Identify which cell holds the provided text, then report its [x, y] central coordinate. 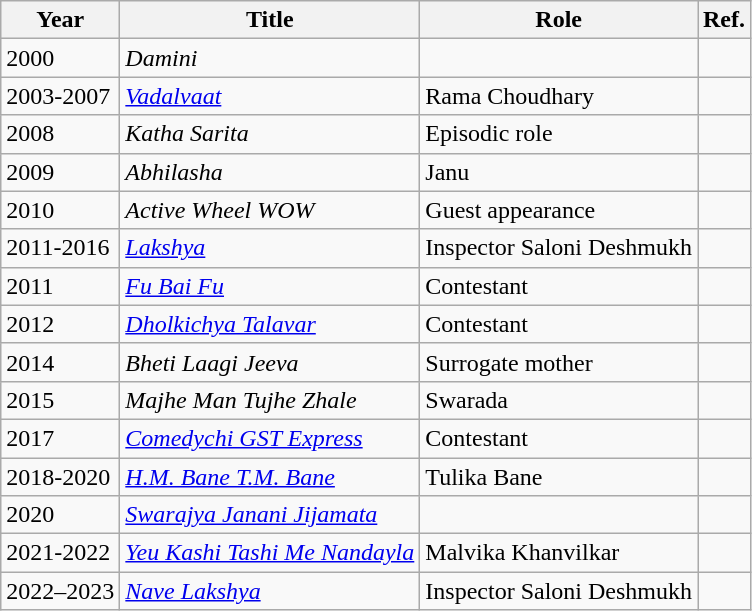
Ref. [724, 20]
2008 [60, 134]
2012 [60, 324]
Swarada [559, 400]
2017 [60, 438]
2010 [60, 210]
Bheti Laagi Jeeva [270, 362]
2011-2016 [60, 248]
Guest appearance [559, 210]
2020 [60, 515]
Comedychi GST Express [270, 438]
Vadalvaat [270, 96]
Yeu Kashi Tashi Me Nandayla [270, 553]
Malvika Khanvilkar [559, 553]
Active Wheel WOW [270, 210]
Dholkichya Talavar [270, 324]
Role [559, 20]
Janu [559, 172]
2018-2020 [60, 477]
2000 [60, 58]
Title [270, 20]
Tulika Bane [559, 477]
Katha Sarita [270, 134]
Nave Lakshya [270, 591]
2014 [60, 362]
2011 [60, 286]
Majhe Man Tujhe Zhale [270, 400]
2003-2007 [60, 96]
2015 [60, 400]
Episodic role [559, 134]
Swarajya Janani Jijamata [270, 515]
Lakshya [270, 248]
Abhilasha [270, 172]
Fu Bai Fu [270, 286]
2009 [60, 172]
Rama Choudhary [559, 96]
2022–2023 [60, 591]
Damini [270, 58]
Surrogate mother [559, 362]
H.M. Bane T.M. Bane [270, 477]
2021-2022 [60, 553]
Year [60, 20]
